Identify which cell holds the provided text, then report its [X, Y] central coordinate. 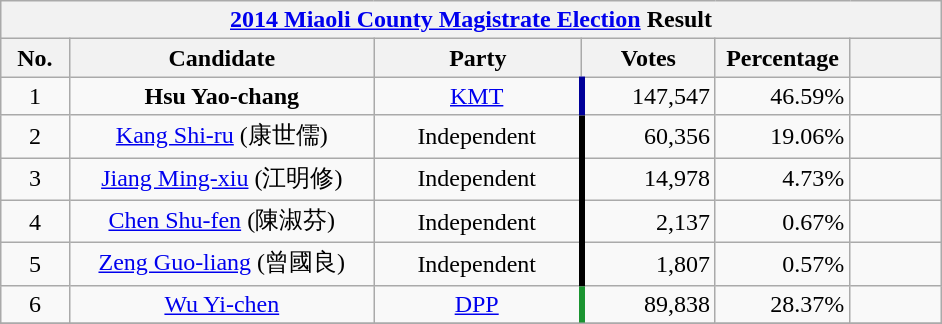
Percentage [782, 58]
Kang Shi-ru (康世儒) [222, 136]
19.06% [782, 136]
4.73% [782, 180]
2 [34, 136]
2014 Miaoli County Magistrate Election Result [470, 20]
28.37% [782, 304]
147,547 [648, 96]
0.57% [782, 264]
Party [478, 58]
14,978 [648, 180]
1 [34, 96]
5 [34, 264]
4 [34, 222]
Jiang Ming-xiu (江明修) [222, 180]
1,807 [648, 264]
2,137 [648, 222]
Votes [648, 58]
Hsu Yao-chang [222, 96]
Chen Shu-fen (陳淑芬) [222, 222]
KMT [478, 96]
DPP [478, 304]
Wu Yi-chen [222, 304]
89,838 [648, 304]
0.67% [782, 222]
6 [34, 304]
60,356 [648, 136]
Candidate [222, 58]
3 [34, 180]
46.59% [782, 96]
No. [34, 58]
Zeng Guo-liang (曾國良) [222, 264]
